Locate the cell with the specified text and output its [X, Y] center coordinate. 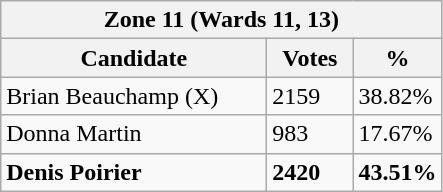
Votes [310, 58]
Candidate [134, 58]
983 [310, 134]
Zone 11 (Wards 11, 13) [222, 20]
43.51% [398, 172]
% [398, 58]
Donna Martin [134, 134]
Brian Beauchamp (X) [134, 96]
38.82% [398, 96]
17.67% [398, 134]
2420 [310, 172]
2159 [310, 96]
Denis Poirier [134, 172]
